Identify which cell holds the provided text, then report its (x, y) central coordinate. 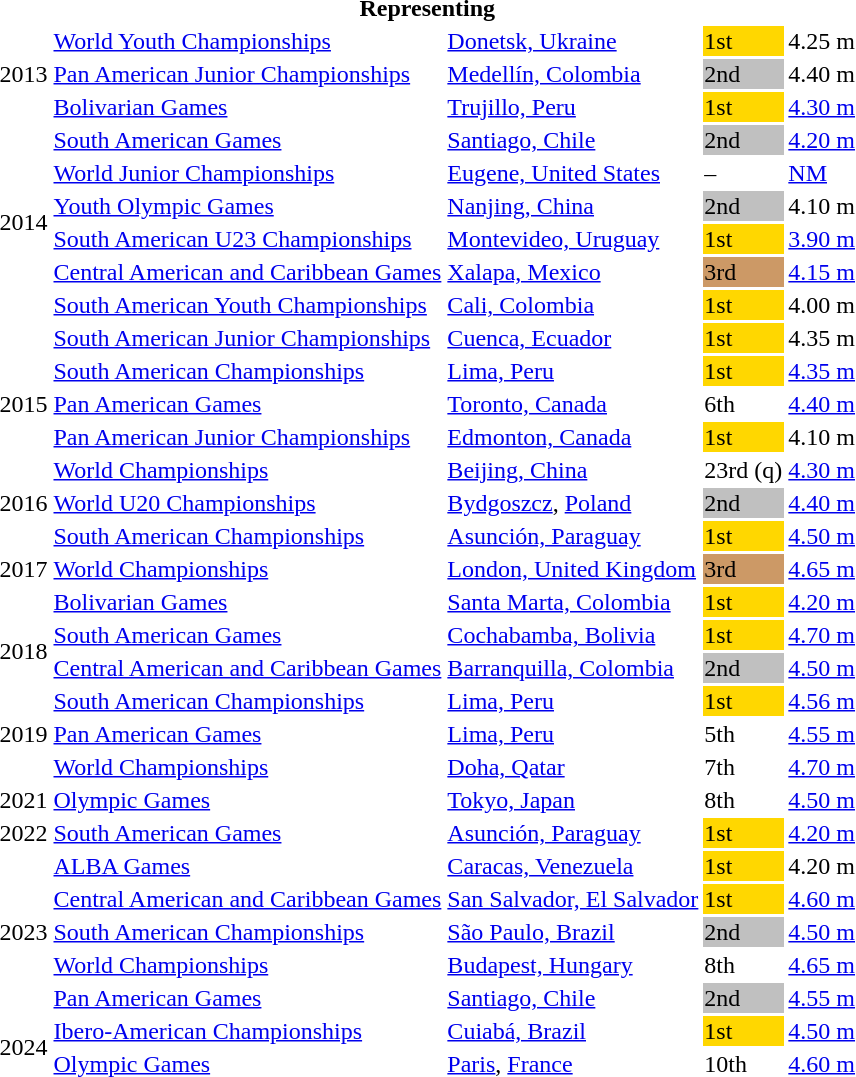
Montevideo, Uruguay (573, 239)
Trujillo, Peru (573, 107)
Xalapa, Mexico (573, 272)
South American Junior Championships (248, 338)
Cuenca, Ecuador (573, 338)
ALBA Games (248, 866)
South American U23 Championships (248, 239)
Budapest, Hungary (573, 965)
South American Youth Championships (248, 305)
Beijing, China (573, 470)
Ibero-American Championships (248, 1031)
Cali, Colombia (573, 305)
Edmonton, Canada (573, 437)
Tokyo, Japan (573, 800)
Barranquilla, Colombia (573, 668)
Olympic Games (248, 800)
Cuiabá, Brazil (573, 1031)
Santa Marta, Colombia (573, 602)
Youth Olympic Games (248, 206)
Eugene, United States (573, 173)
World Junior Championships (248, 173)
São Paulo, Brazil (573, 932)
23rd (q) (744, 470)
Nanjing, China (573, 206)
Doha, Qatar (573, 767)
5th (744, 734)
World U20 Championships (248, 503)
Donetsk, Ukraine (573, 41)
Cochabamba, Bolivia (573, 635)
San Salvador, El Salvador (573, 899)
– (744, 173)
Medellín, Colombia (573, 74)
Toronto, Canada (573, 404)
7th (744, 767)
Caracas, Venezuela (573, 866)
World Youth Championships (248, 41)
Bydgoszcz, Poland (573, 503)
6th (744, 404)
London, United Kingdom (573, 569)
